From the cell containing the given text, extract its center point as (x, y) coordinate. 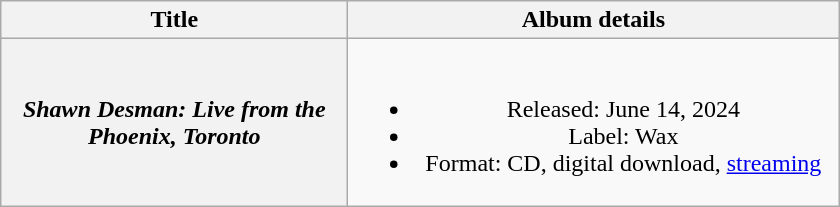
Album details (594, 20)
Shawn Desman: Live from the Phoenix, Toronto (174, 122)
Title (174, 20)
Released: June 14, 2024Label: WaxFormat: CD, digital download, streaming (594, 122)
